Provide the (x, y) coordinate of the cell's center where the given text is located.  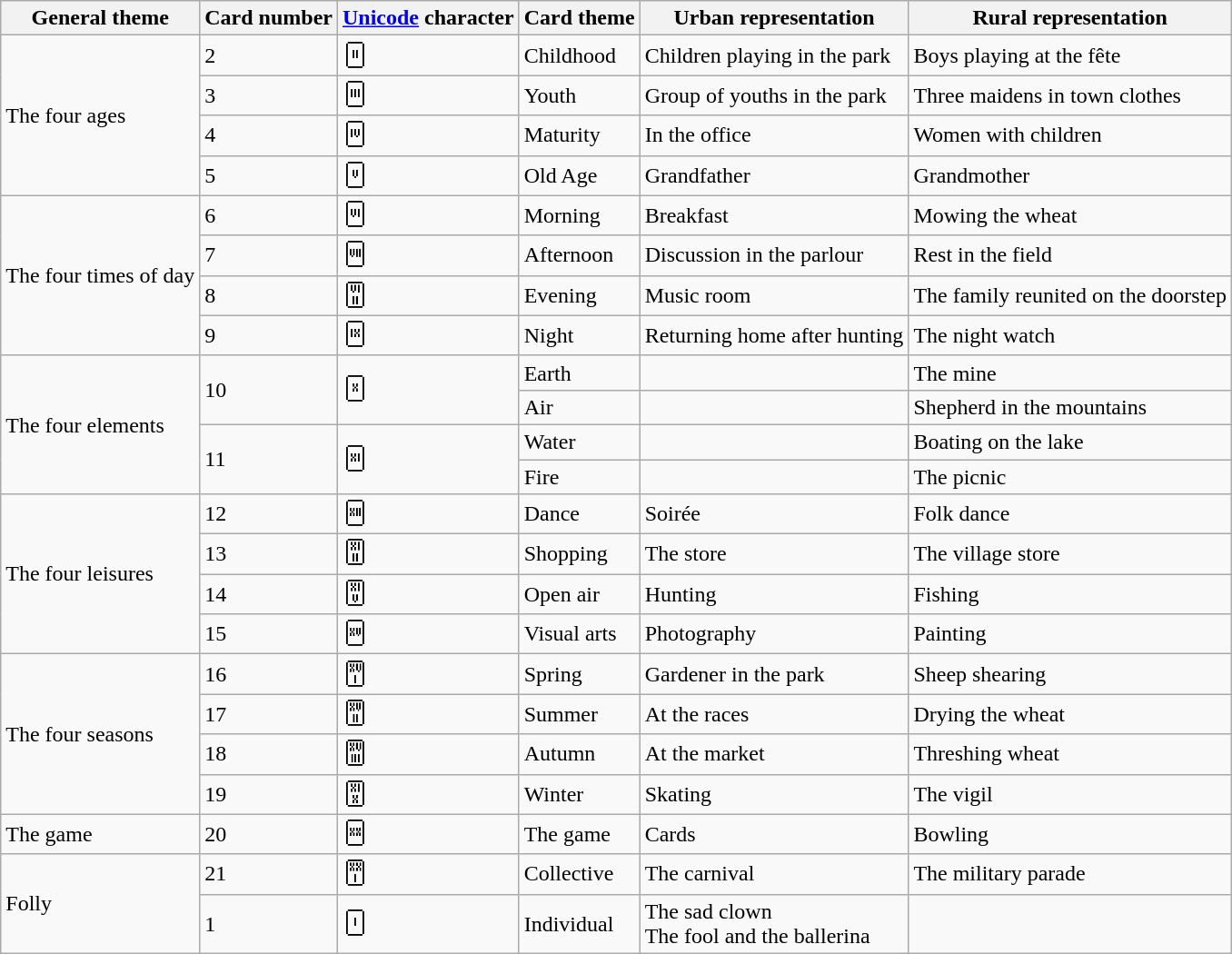
18 (269, 754)
14 (269, 594)
Air (580, 407)
The four ages (100, 115)
Cards (774, 834)
🃯 (428, 634)
Rural representation (1070, 18)
6 (269, 215)
Visual arts (580, 634)
🃴 (428, 834)
Spring (580, 674)
Women with children (1070, 135)
🃧 (428, 255)
Fishing (1070, 594)
General theme (100, 18)
Skating (774, 794)
10 (269, 390)
Folly (100, 903)
Drying the wheat (1070, 714)
19 (269, 794)
Card theme (580, 18)
Shopping (580, 554)
🃬 (428, 514)
15 (269, 634)
Open air (580, 594)
13 (269, 554)
1 (269, 923)
Winter (580, 794)
Maturity (580, 135)
🃳 (428, 794)
🃤 (428, 135)
🃡 (428, 923)
At the market (774, 754)
Card number (269, 18)
The vigil (1070, 794)
Childhood (580, 55)
🃰 (428, 674)
🃨 (428, 295)
Hunting (774, 594)
🃦 (428, 215)
The military parade (1070, 874)
Three maidens in town clothes (1070, 95)
Shepherd in the mountains (1070, 407)
Boys playing at the fête (1070, 55)
Rest in the field (1070, 255)
Collective (580, 874)
Grandmother (1070, 175)
12 (269, 514)
🃢 (428, 55)
Boating on the lake (1070, 442)
9 (269, 335)
🃪 (428, 390)
🃭 (428, 554)
Summer (580, 714)
17 (269, 714)
🃥 (428, 175)
Grandfather (774, 175)
The night watch (1070, 335)
3 (269, 95)
The four leisures (100, 574)
The village store (1070, 554)
Bowling (1070, 834)
11 (269, 459)
Sheep shearing (1070, 674)
The four seasons (100, 734)
Morning (580, 215)
Soirée (774, 514)
Threshing wheat (1070, 754)
🃩 (428, 335)
Dance (580, 514)
Individual (580, 923)
Painting (1070, 634)
Breakfast (774, 215)
Photography (774, 634)
Fire (580, 477)
The store (774, 554)
🃫 (428, 459)
Earth (580, 373)
The carnival (774, 874)
In the office (774, 135)
8 (269, 295)
🃲 (428, 754)
The picnic (1070, 477)
Autumn (580, 754)
The four elements (100, 424)
🃵 (428, 874)
2 (269, 55)
Afternoon (580, 255)
Night (580, 335)
Discussion in the parlour (774, 255)
5 (269, 175)
Unicode character (428, 18)
Folk dance (1070, 514)
Children playing in the park (774, 55)
🃣 (428, 95)
21 (269, 874)
The four times of day (100, 275)
🃱 (428, 714)
Group of youths in the park (774, 95)
Old Age (580, 175)
The mine (1070, 373)
The family reunited on the doorstep (1070, 295)
Returning home after hunting (774, 335)
Music room (774, 295)
The sad clownThe fool and the ballerina (774, 923)
4 (269, 135)
7 (269, 255)
At the races (774, 714)
Gardener in the park (774, 674)
🃮 (428, 594)
Urban representation (774, 18)
16 (269, 674)
20 (269, 834)
Evening (580, 295)
Mowing the wheat (1070, 215)
Water (580, 442)
Youth (580, 95)
